From the cell containing the given text, extract its center point as [x, y] coordinate. 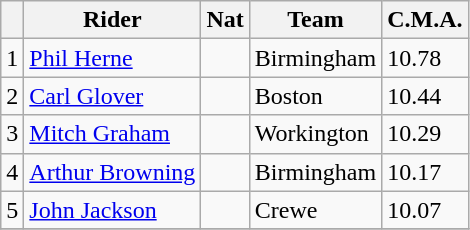
5 [12, 210]
2 [12, 96]
1 [12, 58]
Nat [225, 20]
Team [315, 20]
Crewe [315, 210]
3 [12, 134]
Arthur Browning [112, 172]
Workington [315, 134]
C.M.A. [425, 20]
10.17 [425, 172]
Mitch Graham [112, 134]
10.29 [425, 134]
Rider [112, 20]
Boston [315, 96]
10.07 [425, 210]
Phil Herne [112, 58]
Carl Glover [112, 96]
John Jackson [112, 210]
10.78 [425, 58]
10.44 [425, 96]
4 [12, 172]
